From the cell containing the given text, extract its center point as (X, Y) coordinate. 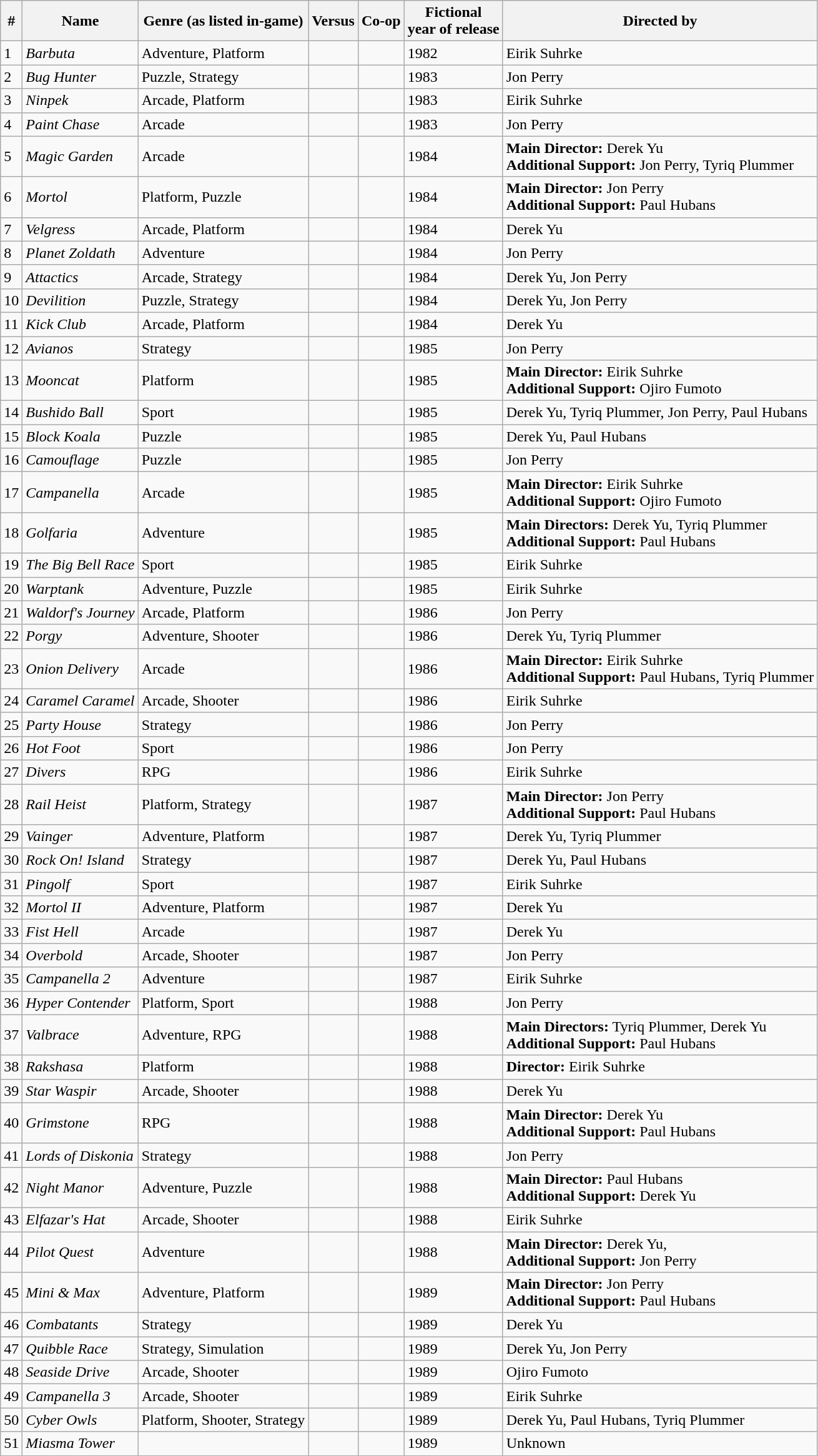
Main Directors: Derek Yu, Tyriq PlummerAdditional Support: Paul Hubans (660, 533)
Party House (80, 724)
Main Director: Derek YuAdditional Support: Paul Hubans (660, 1123)
48 (11, 1372)
25 (11, 724)
Name (80, 21)
Mooncat (80, 381)
51 (11, 1444)
34 (11, 955)
Paint Chase (80, 124)
17 (11, 492)
44 (11, 1251)
Hyper Contender (80, 1003)
24 (11, 701)
32 (11, 908)
Pilot Quest (80, 1251)
Night Manor (80, 1188)
1 (11, 53)
Vainger (80, 837)
Barbuta (80, 53)
Kick Club (80, 324)
Seaside Drive (80, 1372)
7 (11, 229)
Ojiro Fumoto (660, 1372)
Bug Hunter (80, 77)
Divers (80, 772)
Main Director: Derek YuAdditional Support: Jon Perry, Tyriq Plummer (660, 156)
38 (11, 1067)
Combatants (80, 1325)
Valbrace (80, 1035)
Campanella (80, 492)
The Big Bell Race (80, 565)
2 (11, 77)
9 (11, 277)
46 (11, 1325)
27 (11, 772)
Golfaria (80, 533)
3 (11, 101)
10 (11, 300)
30 (11, 860)
Fictionalyear of release (453, 21)
45 (11, 1292)
Main Director: Paul HubansAdditional Support: Derek Yu (660, 1188)
Onion Delivery (80, 668)
12 (11, 348)
41 (11, 1155)
Platform, Strategy (224, 804)
Campanella 2 (80, 979)
Versus (333, 21)
Platform, Puzzle (224, 197)
Camouflage (80, 460)
26 (11, 748)
49 (11, 1396)
Elfazar's Hat (80, 1219)
1982 (453, 53)
Adventure, RPG (224, 1035)
Overbold (80, 955)
Fist Hell (80, 932)
Strategy, Simulation (224, 1349)
14 (11, 413)
Lords of Diskonia (80, 1155)
Warptank (80, 589)
20 (11, 589)
Rail Heist (80, 804)
29 (11, 837)
Mini & Max (80, 1292)
Platform, Shooter, Strategy (224, 1420)
Main Director: Eirik SuhrkeAdditional Support: Paul Hubans, Tyriq Plummer (660, 668)
Attactics (80, 277)
39 (11, 1091)
Rakshasa (80, 1067)
Velgress (80, 229)
Bushido Ball (80, 413)
18 (11, 533)
5 (11, 156)
15 (11, 436)
Cyber Owls (80, 1420)
# (11, 21)
6 (11, 197)
Avianos (80, 348)
Main Director: Derek Yu,Additional Support: Jon Perry (660, 1251)
23 (11, 668)
33 (11, 932)
Pingolf (80, 884)
Quibble Race (80, 1349)
47 (11, 1349)
Block Koala (80, 436)
35 (11, 979)
4 (11, 124)
Porgy (80, 636)
11 (11, 324)
36 (11, 1003)
Caramel Caramel (80, 701)
Miasma Tower (80, 1444)
42 (11, 1188)
Platform, Sport (224, 1003)
Genre (as listed in-game) (224, 21)
Unknown (660, 1444)
19 (11, 565)
Derek Yu, Tyriq Plummer, Jon Perry, Paul Hubans (660, 413)
Planet Zoldath (80, 253)
Magic Garden (80, 156)
43 (11, 1219)
Waldorf's Journey (80, 612)
37 (11, 1035)
8 (11, 253)
Star Waspir (80, 1091)
Mortol (80, 197)
Main Directors: Tyriq Plummer, Derek YuAdditional Support: Paul Hubans (660, 1035)
Hot Foot (80, 748)
Grimstone (80, 1123)
Adventure, Shooter (224, 636)
Ninpek (80, 101)
Mortol II (80, 908)
Director: Eirik Suhrke (660, 1067)
Devilition (80, 300)
Campanella 3 (80, 1396)
Directed by (660, 21)
Arcade, Strategy (224, 277)
Derek Yu, Paul Hubans, Tyriq Plummer (660, 1420)
13 (11, 381)
16 (11, 460)
28 (11, 804)
31 (11, 884)
22 (11, 636)
40 (11, 1123)
50 (11, 1420)
Rock On! Island (80, 860)
21 (11, 612)
Co-op (381, 21)
